Extract the [x, y] coordinate from the center of the cell holding the provided text.  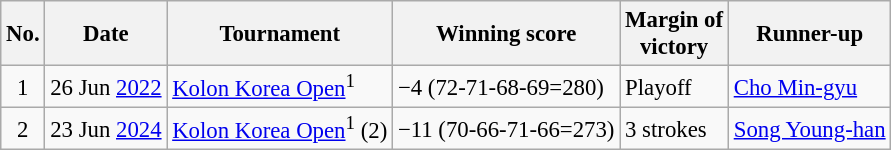
Margin ofvictory [674, 34]
Winning score [506, 34]
Tournament [280, 34]
Kolon Korea Open1 [280, 87]
1 [23, 87]
Cho Min-gyu [810, 87]
Runner-up [810, 34]
Playoff [674, 87]
No. [23, 34]
Date [106, 34]
Kolon Korea Open1 (2) [280, 129]
3 strokes [674, 129]
−4 (72-71-68-69=280) [506, 87]
26 Jun 2022 [106, 87]
Song Young-han [810, 129]
−11 (70-66-71-66=273) [506, 129]
23 Jun 2024 [106, 129]
2 [23, 129]
